For the text-containing cell, return its midpoint in (X, Y) coordinate format. 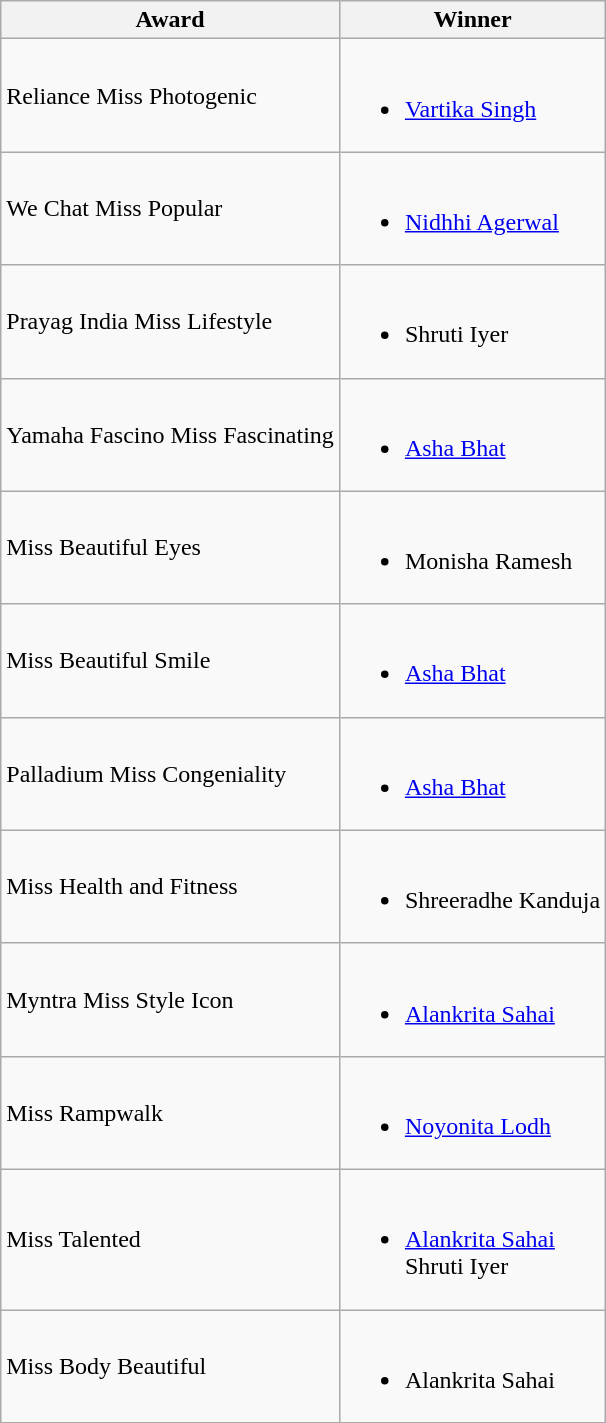
Prayag India Miss Lifestyle (170, 322)
Monisha Ramesh (472, 548)
Miss Health and Fitness (170, 886)
Yamaha Fascino Miss Fascinating (170, 434)
Reliance Miss Photogenic (170, 96)
Miss Talented (170, 1239)
Shruti Iyer (472, 322)
We Chat Miss Popular (170, 208)
Noyonita Lodh (472, 1112)
Myntra Miss Style Icon (170, 1000)
Miss Beautiful Smile (170, 660)
Miss Body Beautiful (170, 1366)
Palladium Miss Congeniality (170, 774)
Miss Rampwalk (170, 1112)
Winner (472, 20)
Vartika Singh (472, 96)
Award (170, 20)
Nidhhi Agerwal (472, 208)
Miss Beautiful Eyes (170, 548)
Shreeradhe Kanduja (472, 886)
Alankrita SahaiShruti Iyer (472, 1239)
